Return the (x, y) coordinate for the center point of the cell that contains the specified text.  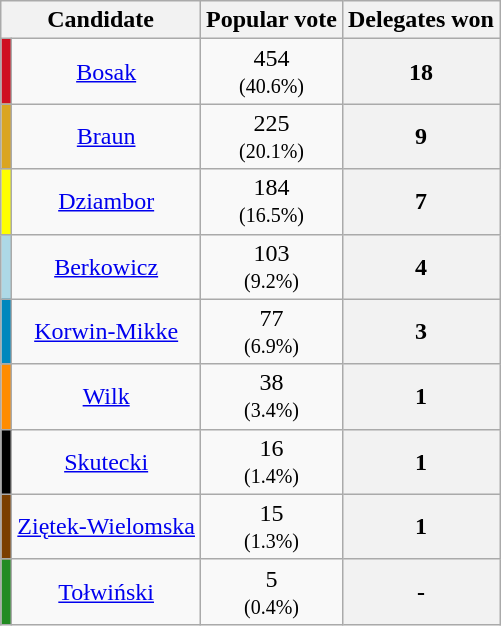
Skutecki (106, 462)
454(40.6%) (272, 72)
Tołwiński (106, 592)
3 (420, 332)
Wilk (106, 396)
Ziętek-Wielomska (106, 526)
Popular vote (272, 20)
77(6.9%) (272, 332)
Berkowicz (106, 266)
5(0.4%) (272, 592)
Delegates won (420, 20)
225(20.1%) (272, 136)
4 (420, 266)
Dziambor (106, 202)
7 (420, 202)
15(1.3%) (272, 526)
Candidate (101, 20)
18 (420, 72)
184(16.5%) (272, 202)
16(1.4%) (272, 462)
38(3.4%) (272, 396)
Korwin-Mikke (106, 332)
103(9.2%) (272, 266)
Bosak (106, 72)
9 (420, 136)
- (420, 592)
Braun (106, 136)
